Locate the cell with the specified text and output its (x, y) center coordinate. 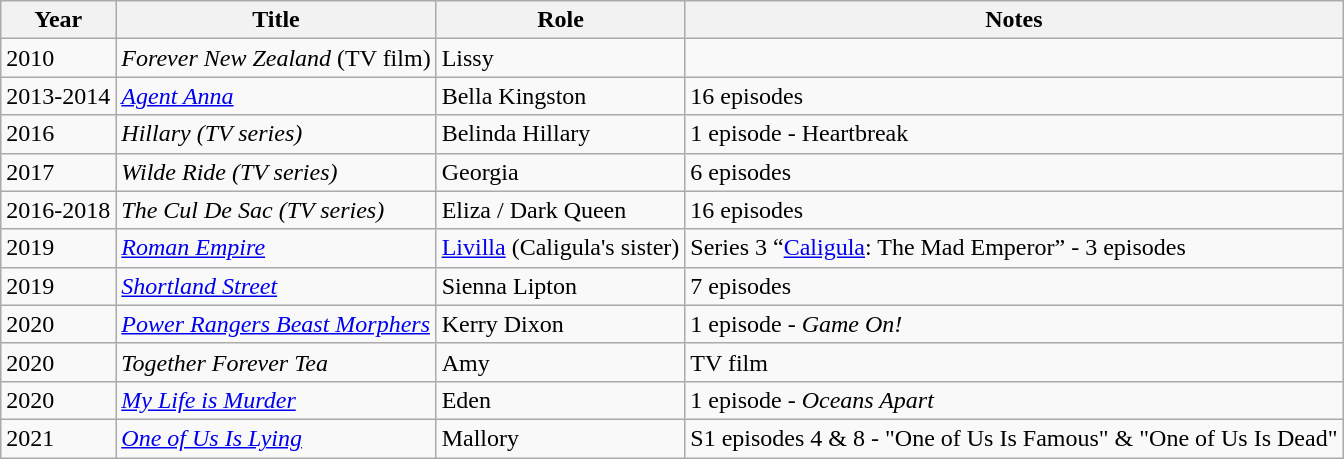
My Life is Murder (276, 400)
7 episodes (1014, 286)
Role (560, 20)
Mallory (560, 438)
Forever New Zealand (TV film) (276, 58)
6 episodes (1014, 172)
The Cul De Sac (TV series) (276, 210)
1 episode - Heartbreak (1014, 134)
Series 3 “Caligula: The Mad Emperor” - 3 episodes (1014, 248)
Eliza / Dark Queen (560, 210)
2013-2014 (58, 96)
Georgia (560, 172)
Kerry Dixon (560, 324)
1 episode - Oceans Apart (1014, 400)
Notes (1014, 20)
Lissy (560, 58)
Year (58, 20)
2021 (58, 438)
2017 (58, 172)
Power Rangers Beast Morphers (276, 324)
2016-2018 (58, 210)
Shortland Street (276, 286)
2010 (58, 58)
TV film (1014, 362)
S1 episodes 4 & 8 - "One of Us Is Famous" & "One of Us Is Dead" (1014, 438)
Amy (560, 362)
Livilla (Caligula's sister) (560, 248)
Agent Anna (276, 96)
Eden (560, 400)
Together Forever Tea (276, 362)
Bella Kingston (560, 96)
Sienna Lipton (560, 286)
Belinda Hillary (560, 134)
Roman Empire (276, 248)
Hillary (TV series) (276, 134)
Title (276, 20)
One of Us Is Lying (276, 438)
1 episode - Game On! (1014, 324)
2016 (58, 134)
Wilde Ride (TV series) (276, 172)
